For the text-containing cell, return its midpoint in (X, Y) coordinate format. 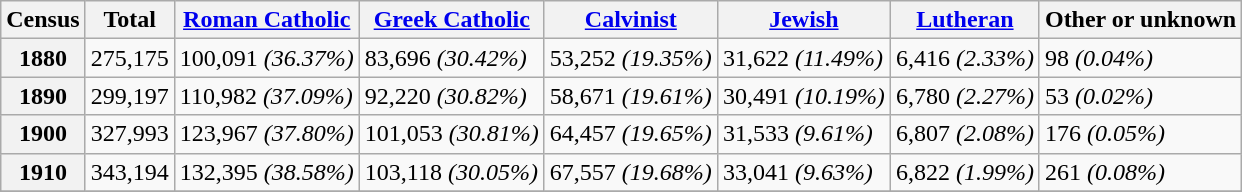
30,491 (10.19%) (804, 96)
Calvinist (630, 20)
33,041 (9.63%) (804, 172)
6,780 (2.27%) (964, 96)
1910 (43, 172)
100,091 (36.37%) (266, 58)
343,194 (130, 172)
Other or unknown (1140, 20)
64,457 (19.65%) (630, 134)
6,807 (2.08%) (964, 134)
123,967 (37.80%) (266, 134)
275,175 (130, 58)
1900 (43, 134)
Jewish (804, 20)
1890 (43, 96)
31,533 (9.61%) (804, 134)
101,053 (30.81%) (452, 134)
53 (0.02%) (1140, 96)
6,822 (1.99%) (964, 172)
327,993 (130, 134)
Census (43, 20)
31,622 (11.49%) (804, 58)
92,220 (30.82%) (452, 96)
Greek Catholic (452, 20)
53,252 (19.35%) (630, 58)
103,118 (30.05%) (452, 172)
83,696 (30.42%) (452, 58)
299,197 (130, 96)
Lutheran (964, 20)
58,671 (19.61%) (630, 96)
Total (130, 20)
6,416 (2.33%) (964, 58)
Roman Catholic (266, 20)
67,557 (19.68%) (630, 172)
132,395 (38.58%) (266, 172)
176 (0.05%) (1140, 134)
110,982 (37.09%) (266, 96)
1880 (43, 58)
261 (0.08%) (1140, 172)
98 (0.04%) (1140, 58)
